Provide the [x, y] coordinate of the cell's center where the given text is located.  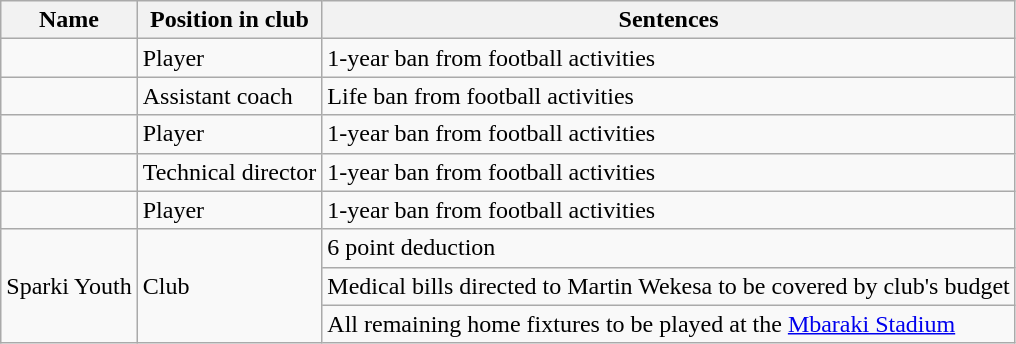
Sparki Youth [69, 286]
Sentences [668, 20]
Medical bills directed to Martin Wekesa to be covered by club's budget [668, 286]
Technical director [230, 172]
Life ban from football activities [668, 96]
Name [69, 20]
Position in club [230, 20]
Assistant coach [230, 96]
6 point deduction [668, 248]
Club [230, 286]
All remaining home fixtures to be played at the Mbaraki Stadium [668, 324]
